Return (x, y) of the center of cell containing provided text 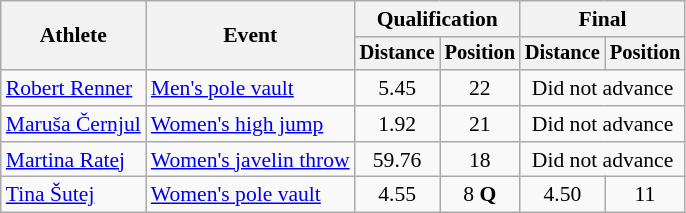
22 (480, 88)
1.92 (398, 124)
8 Q (480, 195)
5.45 (398, 88)
Women's pole vault (250, 195)
Robert Renner (74, 88)
Maruša Černjul (74, 124)
Martina Ratej (74, 160)
Tina Šutej (74, 195)
Qualification (438, 19)
4.50 (562, 195)
21 (480, 124)
Athlete (74, 36)
Final (602, 19)
59.76 (398, 160)
Men's pole vault (250, 88)
18 (480, 160)
4.55 (398, 195)
Women's high jump (250, 124)
Event (250, 36)
Women's javelin throw (250, 160)
11 (645, 195)
